Detect which cell encompasses the target text, then output its (X, Y) center coordinate. 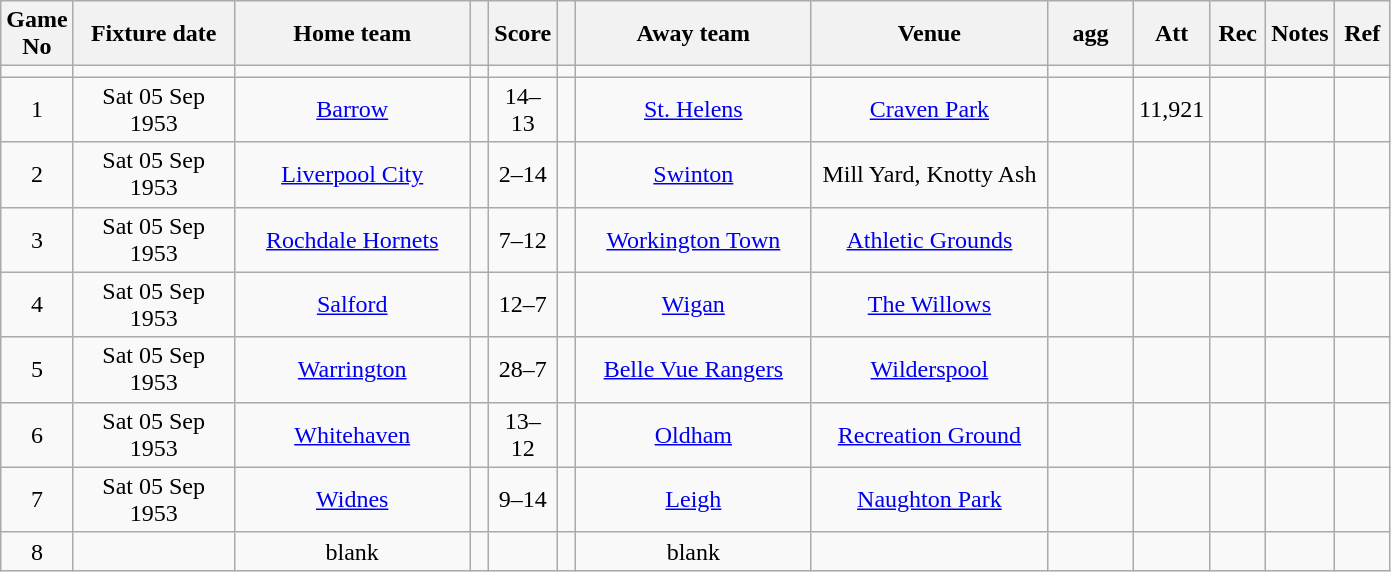
13–12 (523, 434)
Athletic Grounds (929, 240)
Rochdale Hornets (352, 240)
Home team (352, 34)
The Willows (929, 304)
Craven Park (929, 110)
Workington Town (693, 240)
11,921 (1172, 110)
Mill Yard, Knotty Ash (929, 174)
Swinton (693, 174)
Away team (693, 34)
Naughton Park (929, 500)
Game No (37, 34)
Widnes (352, 500)
Ref (1362, 34)
7–12 (523, 240)
agg (1090, 34)
Score (523, 34)
Liverpool City (352, 174)
Rec (1238, 34)
Venue (929, 34)
Salford (352, 304)
Notes (1300, 34)
Recreation Ground (929, 434)
14–13 (523, 110)
4 (37, 304)
Belle Vue Rangers (693, 370)
Fixture date (154, 34)
Oldham (693, 434)
2–14 (523, 174)
6 (37, 434)
Leigh (693, 500)
Wigan (693, 304)
8 (37, 551)
Warrington (352, 370)
9–14 (523, 500)
Barrow (352, 110)
5 (37, 370)
28–7 (523, 370)
3 (37, 240)
7 (37, 500)
St. Helens (693, 110)
Whitehaven (352, 434)
12–7 (523, 304)
1 (37, 110)
Att (1172, 34)
Wilderspool (929, 370)
2 (37, 174)
